Find where the given text appears and provide that cell's center as [x, y] coordinate. 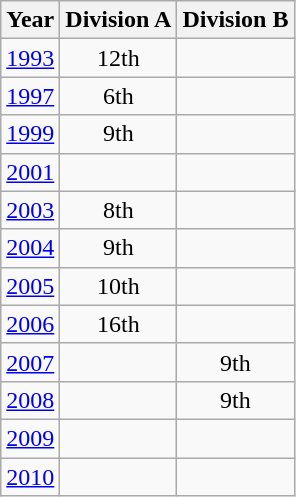
2010 [30, 477]
2005 [30, 286]
2006 [30, 324]
1997 [30, 96]
2008 [30, 400]
12th [118, 58]
2001 [30, 172]
8th [118, 210]
1999 [30, 134]
2004 [30, 248]
Division A [118, 20]
16th [118, 324]
10th [118, 286]
2003 [30, 210]
6th [118, 96]
2009 [30, 438]
2007 [30, 362]
Year [30, 20]
Division B [236, 20]
1993 [30, 58]
